Find where the given text appears and provide that cell's center as (x, y) coordinate. 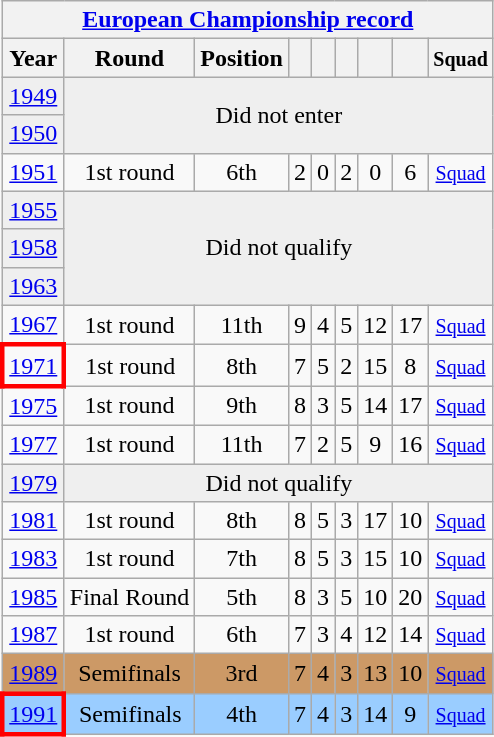
1987 (33, 635)
1983 (33, 559)
1963 (33, 286)
Round (129, 58)
Did not enter (278, 115)
6 (410, 172)
4th (242, 714)
9th (242, 406)
1950 (33, 134)
1989 (33, 674)
Final Round (129, 597)
European Championship record (248, 20)
1977 (33, 444)
1975 (33, 406)
1991 (33, 714)
1955 (33, 210)
16 (410, 444)
13 (376, 674)
7th (242, 559)
1971 (33, 366)
20 (410, 597)
1967 (33, 325)
5th (242, 597)
1951 (33, 172)
Position (242, 58)
1949 (33, 96)
1958 (33, 248)
3rd (242, 674)
1981 (33, 521)
1979 (33, 483)
Year (33, 58)
1985 (33, 597)
